Detect which cell encompasses the target text, then output its (X, Y) center coordinate. 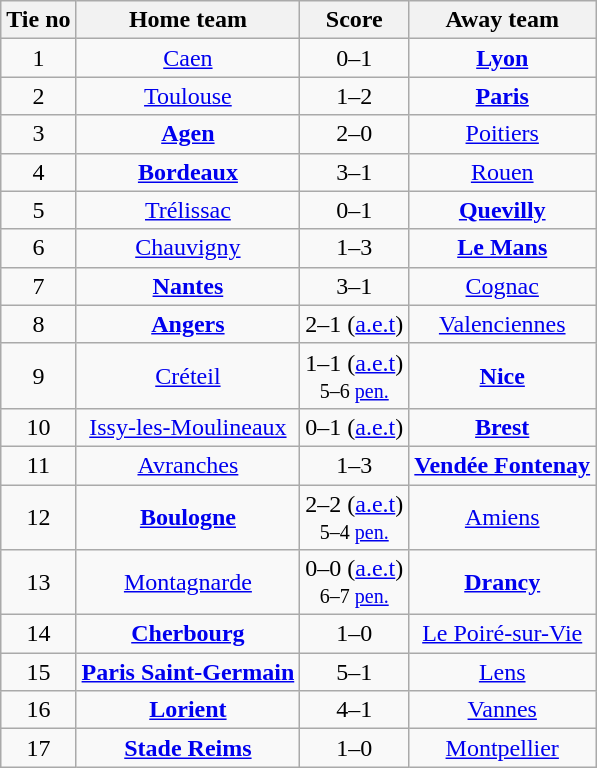
5 (38, 210)
Score (354, 20)
Le Poiré-sur-Vie (502, 634)
Rouen (502, 172)
7 (38, 286)
Cherbourg (188, 634)
Valenciennes (502, 324)
16 (38, 710)
Montagnarde (188, 582)
4 (38, 172)
13 (38, 582)
Chauvigny (188, 248)
Brest (502, 427)
Caen (188, 58)
6 (38, 248)
Paris Saint-Germain (188, 672)
0–1 (a.e.t) (354, 427)
9 (38, 376)
0–0 (a.e.t)6–7 pen. (354, 582)
2 (38, 96)
Home team (188, 20)
15 (38, 672)
Lens (502, 672)
12 (38, 516)
Créteil (188, 376)
8 (38, 324)
Quevilly (502, 210)
Tie no (38, 20)
Nice (502, 376)
11 (38, 465)
10 (38, 427)
Vendée Fontenay (502, 465)
Bordeaux (188, 172)
Vannes (502, 710)
17 (38, 748)
1 (38, 58)
Drancy (502, 582)
Cognac (502, 286)
3 (38, 134)
Nantes (188, 286)
2–1 (a.e.t) (354, 324)
Toulouse (188, 96)
2–0 (354, 134)
Agen (188, 134)
Issy-les-Moulineaux (188, 427)
Amiens (502, 516)
4–1 (354, 710)
Trélissac (188, 210)
Lorient (188, 710)
5–1 (354, 672)
Poitiers (502, 134)
1–2 (354, 96)
Avranches (188, 465)
Boulogne (188, 516)
Stade Reims (188, 748)
Paris (502, 96)
Montpellier (502, 748)
14 (38, 634)
Lyon (502, 58)
Away team (502, 20)
1–1 (a.e.t)5–6 pen. (354, 376)
2–2 (a.e.t)5–4 pen. (354, 516)
Angers (188, 324)
Le Mans (502, 248)
